Identify which cell holds the provided text, then report its (X, Y) central coordinate. 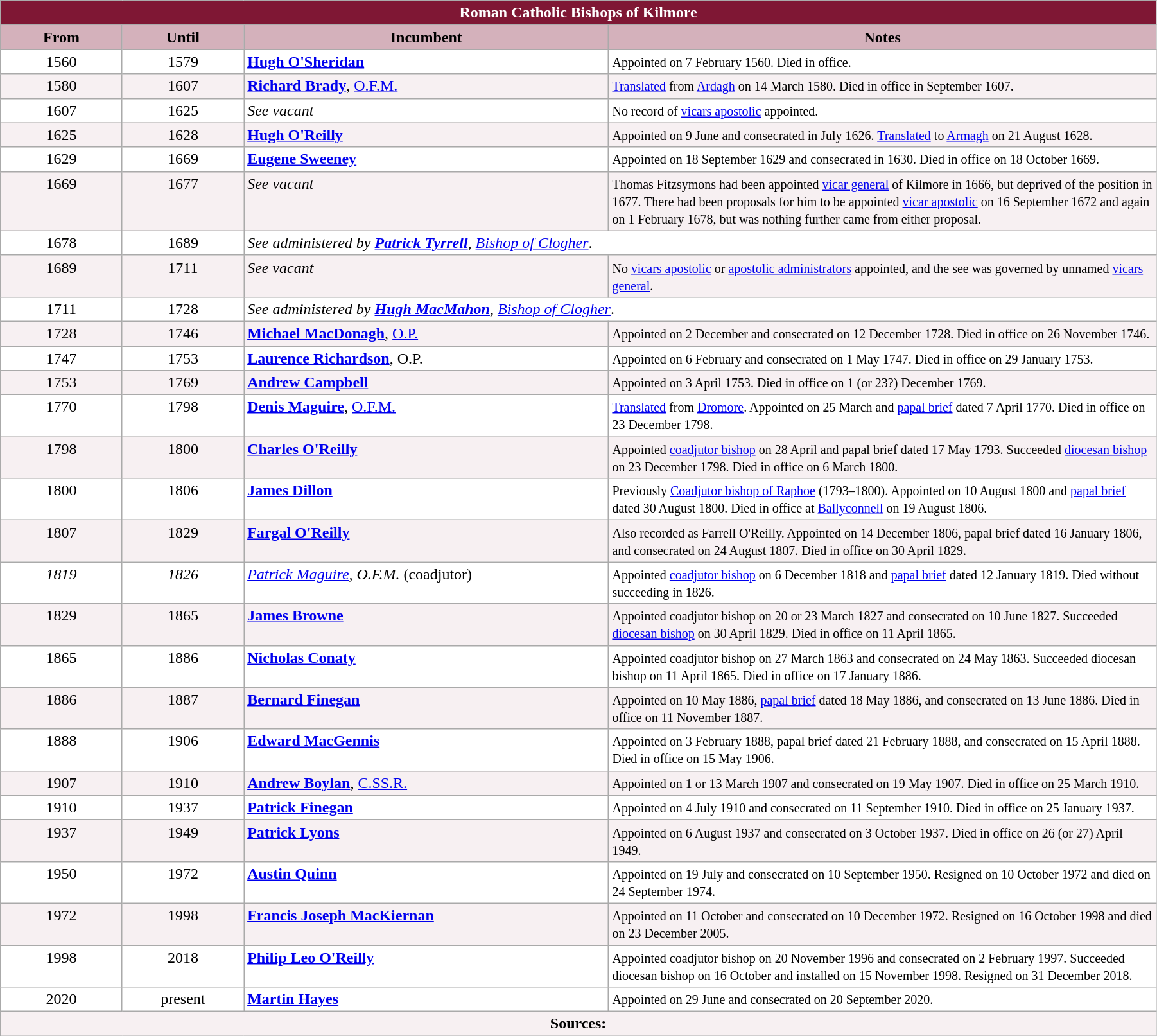
1770 (62, 416)
Hugh O'Reilly (426, 135)
1887 (182, 708)
Translated from Dromore. Appointed on 25 March and papal brief dated 7 April 1770. Died in office on 23 December 1798. (882, 416)
Patrick Maguire, O.F.M. (coadjutor) (426, 583)
1628 (182, 135)
1806 (182, 500)
1907 (62, 783)
No record of vicars apostolic appointed. (882, 110)
Incumbent (426, 37)
James Dillon (426, 500)
2018 (182, 966)
Andrew Campbell (426, 383)
Francis Joseph MacKiernan (426, 924)
1747 (62, 358)
Sources: (578, 1024)
1949 (182, 840)
Eugene Sweeney (426, 159)
Edward MacGennis (426, 750)
Appointed on 3 February 1888, papal brief dated 21 February 1888, and consecrated on 15 April 1888. Died in office on 15 May 1906. (882, 750)
1906 (182, 750)
1888 (62, 750)
Appointed on 2 December and consecrated on 12 December 1728. Died in office on 26 November 1746. (882, 333)
1580 (62, 86)
Patrick Finegan (426, 807)
Fargal O'Reilly (426, 541)
No vicars apostolic or apostolic administrators appointed, and the see was governed by unnamed vicars general. (882, 276)
Andrew Boylan, C.SS.R. (426, 783)
Appointed coadjutor bishop on 6 December 1818 and papal brief dated 12 January 1819. Died without succeeding in 1826. (882, 583)
1678 (62, 243)
Notes (882, 37)
Appointed on 18 September 1629 and consecrated in 1630. Died in office on 18 October 1669. (882, 159)
Nicholas Conaty (426, 667)
Denis Maguire, O.F.M. (426, 416)
Until (182, 37)
Bernard Finegan (426, 708)
1807 (62, 541)
Hugh O'Sheridan (426, 62)
1819 (62, 583)
1769 (182, 383)
Michael MacDonagh, O.P. (426, 333)
Patrick Lyons (426, 840)
1579 (182, 62)
Appointed on 19 July and consecrated on 10 September 1950. Resigned on 10 October 1972 and died on 24 September 1974. (882, 882)
present (182, 999)
1826 (182, 583)
1560 (62, 62)
Appointed on 3 April 1753. Died in office on 1 (or 23?) December 1769. (882, 383)
2020 (62, 999)
Appointed on 4 July 1910 and consecrated on 11 September 1910. Died in office on 25 January 1937. (882, 807)
Philip Leo O'Reilly (426, 966)
1629 (62, 159)
1950 (62, 882)
Richard Brady, O.F.M. (426, 86)
Laurence Richardson, O.P. (426, 358)
Appointed on 29 June and consecrated on 20 September 2020. (882, 999)
Charles O'Reilly (426, 457)
Appointed on 10 May 1886, papal brief dated 18 May 1886, and consecrated on 13 June 1886. Died in office on 11 November 1887. (882, 708)
1746 (182, 333)
Appointed on 9 June and consecrated in July 1626. Translated to Armagh on 21 August 1628. (882, 135)
Austin Quinn (426, 882)
Appointed on 11 October and consecrated on 10 December 1972. Resigned on 16 October 1998 and died on 23 December 2005. (882, 924)
From (62, 37)
Roman Catholic Bishops of Kilmore (578, 13)
Appointed on 6 August 1937 and consecrated on 3 October 1937. Died in office on 26 (or 27) April 1949. (882, 840)
Appointed on 6 February and consecrated on 1 May 1747. Died in office on 29 January 1753. (882, 358)
James Browne (426, 624)
Appointed on 7 February 1560. Died in office. (882, 62)
1677 (182, 201)
See administered by Patrick Tyrrell, Bishop of Clogher. (700, 243)
Appointed on 1 or 13 March 1907 and consecrated on 19 May 1907. Died in office on 25 March 1910. (882, 783)
Translated from Ardagh on 14 March 1580. Died in office in September 1607. (882, 86)
See administered by Hugh MacMahon, Bishop of Clogher. (700, 309)
Martin Hayes (426, 999)
